Output the (x, y) coordinate of the center of the cell containing the given text.  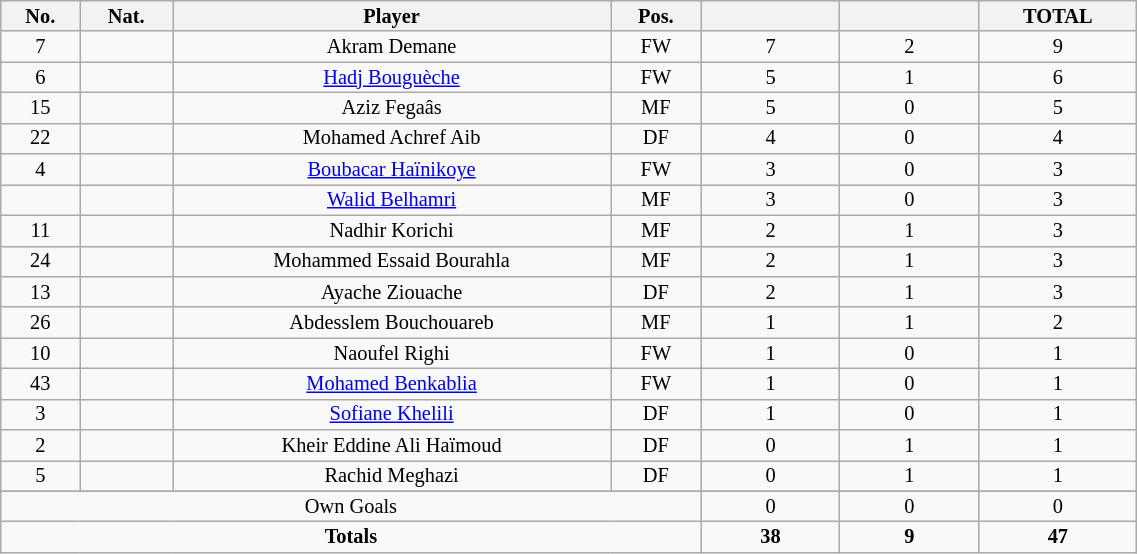
Mohamed Achref Aib (392, 138)
10 (40, 354)
Own Goals (351, 506)
38 (770, 538)
Totals (351, 538)
Abdesslem Bouchouareb (392, 322)
26 (40, 322)
Hadj Bouguèche (392, 78)
Sofiane Khelili (392, 414)
No. (40, 16)
Nadhir Korichi (392, 230)
Ayache Ziouache (392, 292)
47 (1058, 538)
Rachid Meghazi (392, 476)
Kheir Eddine Ali Haïmoud (392, 446)
Aziz Fegaâs (392, 108)
13 (40, 292)
Walid Belhamri (392, 200)
Akram Demane (392, 46)
Mohammed Essaid Bourahla (392, 262)
Player (392, 16)
11 (40, 230)
22 (40, 138)
Mohamed Benkablia (392, 384)
43 (40, 384)
TOTAL (1058, 16)
Pos. (656, 16)
Boubacar Haïnikoye (392, 170)
24 (40, 262)
Nat. (126, 16)
15 (40, 108)
Naoufel Righi (392, 354)
